Return [x, y] of the center of cell containing provided text 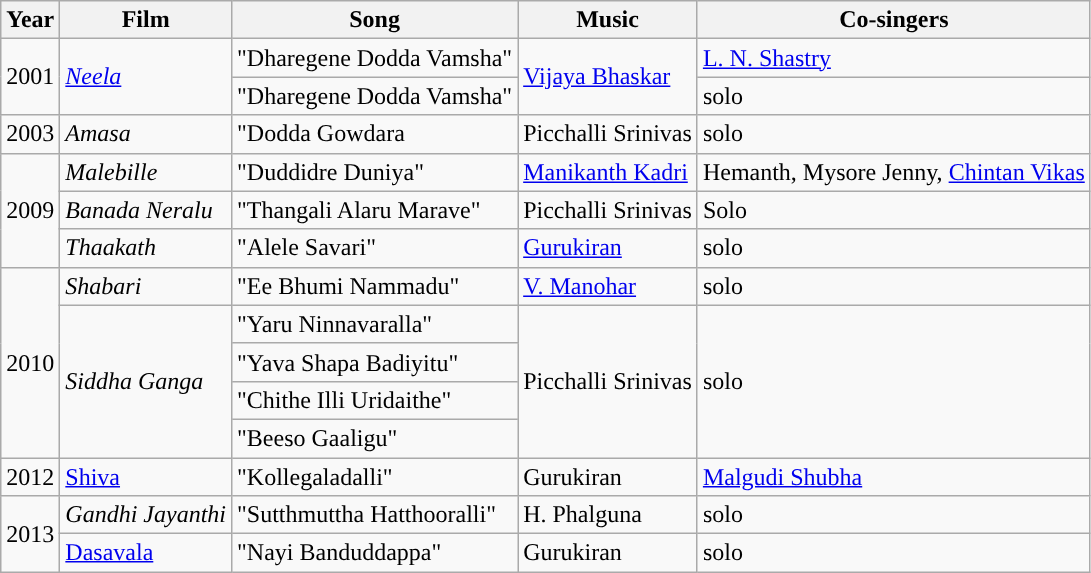
Hemanth, Mysore Jenny, Chintan Vikas [894, 172]
L. N. Shastry [894, 58]
2001 [30, 77]
Malebille [146, 172]
"Yava Shapa Badiyitu" [375, 362]
"Nayi Banduddappa" [375, 553]
Manikanth Kadri [608, 172]
Gandhi Jayanthi [146, 515]
"Beeso Gaaligu" [375, 438]
Amasa [146, 134]
2009 [30, 210]
Siddha Ganga [146, 381]
Neela [146, 77]
"Yaru Ninnavaralla" [375, 324]
Banada Neralu [146, 210]
"Alele Savari" [375, 248]
Vijaya Bhaskar [608, 77]
V. Manohar [608, 286]
Film [146, 20]
Shabari [146, 286]
Music [608, 20]
"Dodda Gowdara [375, 134]
2010 [30, 362]
H. Phalguna [608, 515]
Shiva [146, 477]
Dasavala [146, 553]
2003 [30, 134]
"Kollegaladalli" [375, 477]
2012 [30, 477]
Year [30, 20]
"Duddidre Duniya" [375, 172]
Malgudi Shubha [894, 477]
Co-singers [894, 20]
"Thangali Alaru Marave" [375, 210]
"Ee Bhumi Nammadu" [375, 286]
Solo [894, 210]
"Sutthmuttha Hatthooralli" [375, 515]
"Chithe Illi Uridaithe" [375, 400]
Song [375, 20]
2013 [30, 534]
Thaakath [146, 248]
